Capture the cell that displays the provided text and extract its (X, Y) central coordinate. 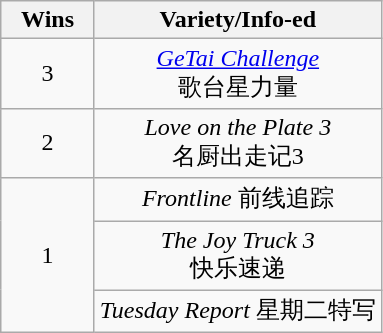
3 (48, 74)
Tuesday Report 星期二特写 (238, 312)
Frontline 前线追踪 (238, 200)
Variety/Info-ed (238, 20)
2 (48, 143)
1 (48, 256)
The Joy Truck 3 快乐速递 (238, 255)
Wins (48, 20)
Love on the Plate 3 名厨出走记3 (238, 143)
GeTai Challenge 歌台星力量 (238, 74)
